Scan for the cell matching the given text and deliver its [X, Y] coordinate at center. 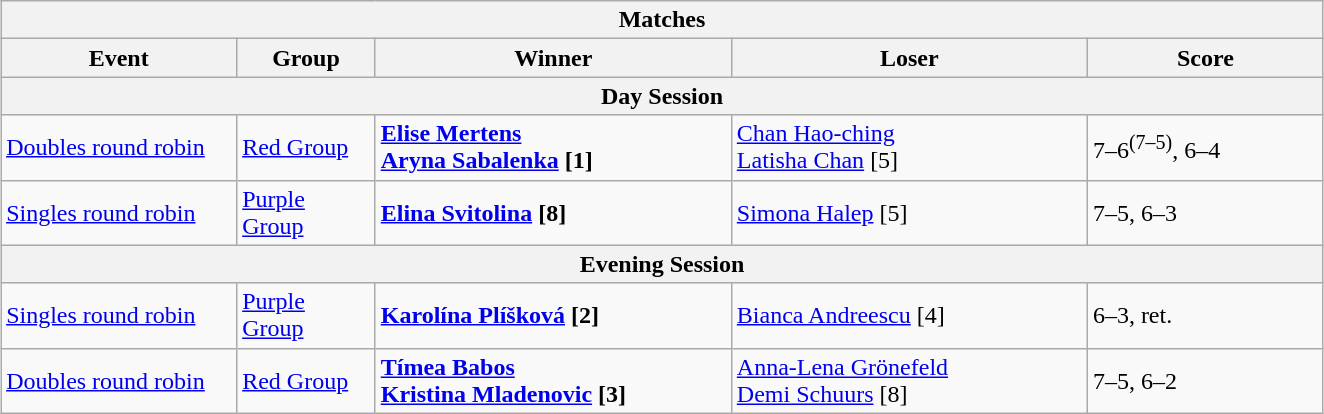
Group [306, 58]
Karolína Plíšková [2] [553, 316]
7–5, 6–2 [1205, 380]
Tímea Babos Kristina Mladenovic [3] [553, 380]
6–3, ret. [1205, 316]
Loser [909, 58]
Elina Svitolina [8] [553, 212]
Score [1205, 58]
7–6(7–5), 6–4 [1205, 148]
7–5, 6–3 [1205, 212]
Winner [553, 58]
Event [119, 58]
Anna-Lena Grönefeld Demi Schuurs [8] [909, 380]
Bianca Andreescu [4] [909, 316]
Day Session [662, 96]
Chan Hao-ching Latisha Chan [5] [909, 148]
Evening Session [662, 264]
Matches [662, 20]
Elise Mertens Aryna Sabalenka [1] [553, 148]
Simona Halep [5] [909, 212]
